Capture the cell that displays the provided text and extract its [x, y] central coordinate. 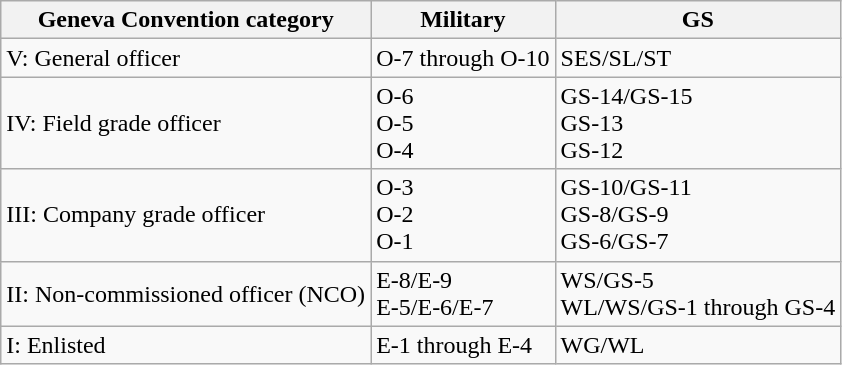
O-7 through O-10 [463, 58]
O-3O-2O-1 [463, 215]
III: Company grade officer [186, 215]
WS/GS-5WL/WS/GS-1 through GS-4 [698, 294]
Geneva Convention category [186, 20]
Military [463, 20]
SES/SL/ST [698, 58]
GS [698, 20]
GS-10/GS-11GS-8/GS-9GS-6/GS-7 [698, 215]
E-8/E-9E-5/E-6/E-7 [463, 294]
II: Non-commissioned officer (NCO) [186, 294]
WG/WL [698, 345]
O-6O-5O-4 [463, 123]
V: General officer [186, 58]
E-1 through E-4 [463, 345]
GS-14/GS-15GS-13GS-12 [698, 123]
IV: Field grade officer [186, 123]
I: Enlisted [186, 345]
